Return (x, y) of the center of cell containing provided text 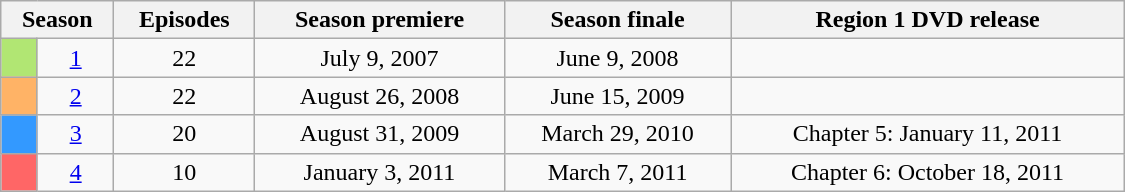
Region 1 DVD release (928, 20)
Season premiere (380, 20)
1 (75, 58)
Season finale (618, 20)
June 15, 2009 (618, 96)
March 7, 2011 (618, 172)
2 (75, 96)
January 3, 2011 (380, 172)
10 (184, 172)
July 9, 2007 (380, 58)
3 (75, 134)
March 29, 2010 (618, 134)
August 26, 2008 (380, 96)
4 (75, 172)
Season (58, 20)
20 (184, 134)
August 31, 2009 (380, 134)
Episodes (184, 20)
Chapter 6: October 18, 2011 (928, 172)
Chapter 5: January 11, 2011 (928, 134)
June 9, 2008 (618, 58)
